Locate the cell with the specified text and output its [x, y] center coordinate. 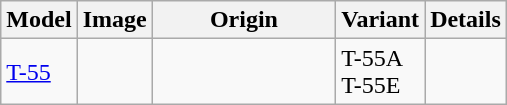
Details [466, 20]
Origin [244, 20]
T-55 [39, 72]
Model [39, 20]
Variant [380, 20]
T-55AT-55E [380, 72]
Image [114, 20]
